Output the [X, Y] coordinate of the center of the cell containing the given text.  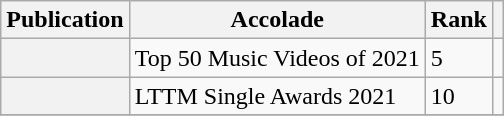
Publication [65, 20]
LTTM Single Awards 2021 [277, 96]
5 [458, 58]
Top 50 Music Videos of 2021 [277, 58]
Rank [458, 20]
10 [458, 96]
Accolade [277, 20]
